Determine the [X, Y] coordinate at the center of the cell enclosing the given text.  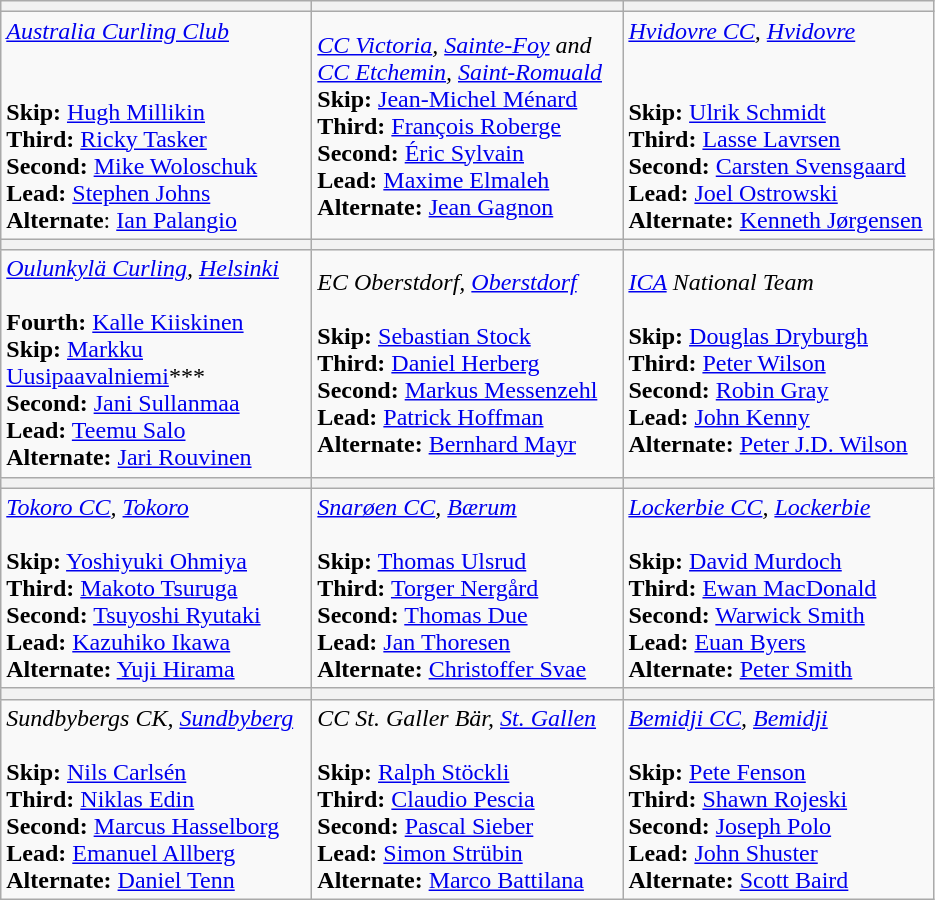
Tokoro CC, TokoroSkip: Yoshiyuki Ohmiya Third: Makoto Tsuruga Second: Tsuyoshi Ryutaki Lead: Kazuhiko Ikawa Alternate: Yuji Hirama [156, 588]
Bemidji CC, Bemidji Skip: Pete Fenson Third: Shawn Rojeski Second: Joseph Polo Lead: John Shuster Alternate: Scott Baird [778, 799]
CC St. Galler Bär, St. GallenSkip: Ralph Stöckli Third: Claudio Pescia Second: Pascal Sieber Lead: Simon Strübin Alternate: Marco Battilana [468, 799]
Hvidovre CC, Hvidovre Skip: Ulrik Schmidt Third: Lasse Lavrsen Second: Carsten Svensgaard Lead: Joel Ostrowski Alternate: Kenneth Jørgensen [778, 126]
Oulunkylä Curling, Helsinki Fourth: Kalle Kiiskinen Skip: Markku Uusipaavalniemi*** Second: Jani Sullanmaa Lead: Teemu Salo Alternate: Jari Rouvinen [156, 364]
Snarøen CC, Bærum Skip: Thomas Ulsrud Third: Torger Nergård Second: Thomas Due Lead: Jan Thoresen Alternate: Christoffer Svae [468, 588]
Sundbybergs CK, Sundbyberg Skip: Nils Carlsén Third: Niklas Edin Second: Marcus Hasselborg Lead: Emanuel Allberg Alternate: Daniel Tenn [156, 799]
Australia Curling Club Skip: Hugh Millikin Third: Ricky Tasker Second: Mike Woloschuk Lead: Stephen Johns Alternate: Ian Palangio [156, 126]
ICA National Team Skip: Douglas Dryburgh Third: Peter Wilson Second: Robin Gray Lead: John Kenny Alternate: Peter J.D. Wilson [778, 364]
Lockerbie CC, Lockerbie Skip: David Murdoch Third: Ewan MacDonald Second: Warwick Smith Lead: Euan Byers Alternate: Peter Smith [778, 588]
EC Oberstdorf, Oberstdorf Skip: Sebastian Stock Third: Daniel Herberg Second: Markus Messenzehl Lead: Patrick Hoffman Alternate: Bernhard Mayr [468, 364]
